From the cell containing the given text, extract its center point as [X, Y] coordinate. 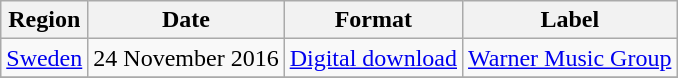
24 November 2016 [186, 58]
Digital download [373, 58]
Sweden [44, 58]
Format [373, 20]
Region [44, 20]
Label [570, 20]
Warner Music Group [570, 58]
Date [186, 20]
